Determine the (x, y) coordinate at the center of the cell enclosing the given text.  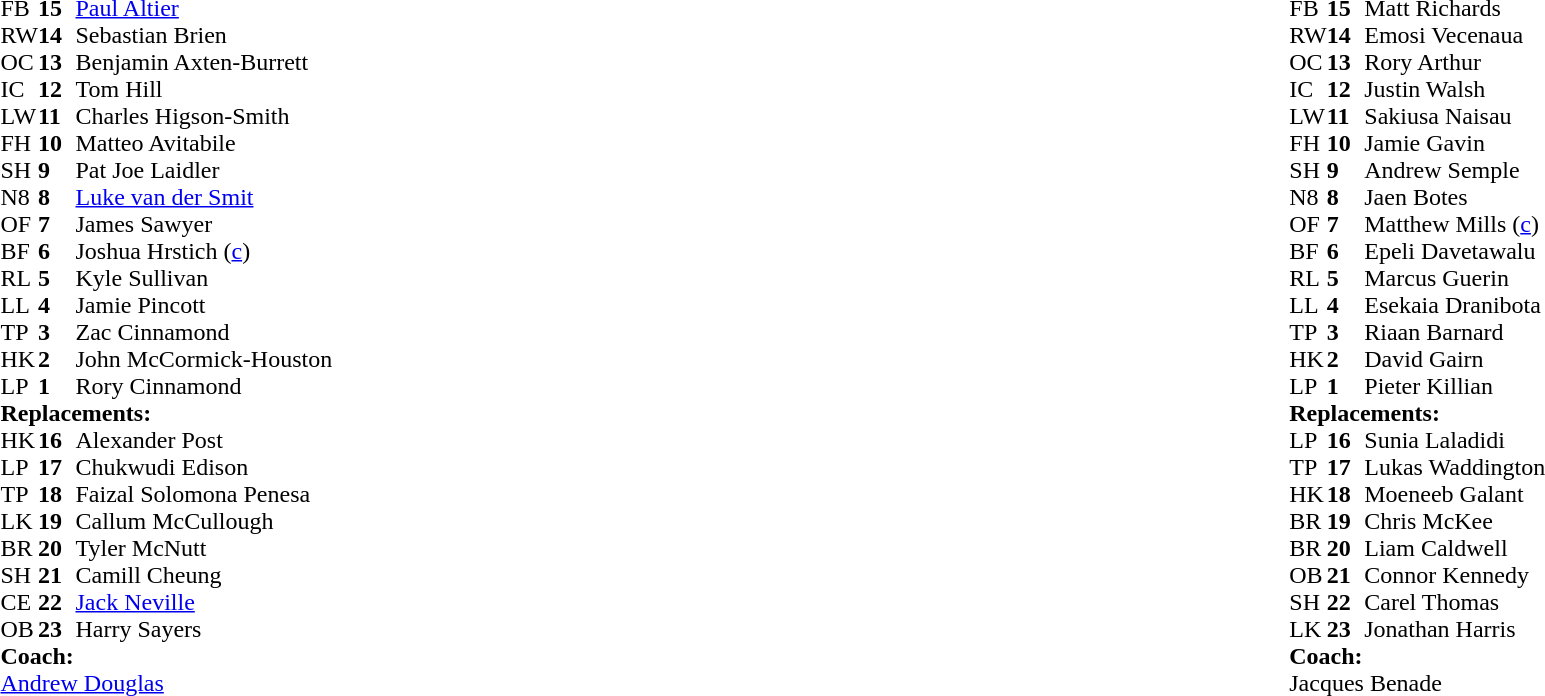
Connor Kennedy (1454, 576)
James Sawyer (204, 224)
Pat Joe Laidler (204, 170)
Faizal Solomona Penesa (204, 494)
Matteo Avitabile (204, 144)
Chris McKee (1454, 522)
Kyle Sullivan (204, 278)
Camill Cheung (204, 576)
Marcus Guerin (1454, 278)
Joshua Hrstich (c) (204, 252)
Benjamin Axten-Burrett (204, 62)
CE (19, 602)
Carel Thomas (1454, 602)
Harry Sayers (204, 630)
Jamie Pincott (204, 306)
Liam Caldwell (1454, 548)
Matthew Mills (c) (1454, 224)
Sakiusa Naisau (1454, 116)
Rory Cinnamond (204, 386)
Tom Hill (204, 90)
Callum McCullough (204, 522)
Jamie Gavin (1454, 144)
Jaen Botes (1454, 198)
Chukwudi Edison (204, 468)
Sunia Laladidi (1454, 440)
Zac Cinnamond (204, 332)
Epeli Davetawalu (1454, 252)
Rory Arthur (1454, 62)
Riaan Barnard (1454, 332)
John McCormick-Houston (204, 360)
Justin Walsh (1454, 90)
David Gairn (1454, 360)
Esekaia Dranibota (1454, 306)
Luke van der Smit (204, 198)
Moeneeb Galant (1454, 494)
Jack Neville (204, 602)
Andrew Semple (1454, 170)
Alexander Post (204, 440)
Tyler McNutt (204, 548)
Sebastian Brien (204, 36)
Emosi Vecenaua (1454, 36)
Charles Higson-Smith (204, 116)
Lukas Waddington (1454, 468)
Pieter Killian (1454, 386)
Jonathan Harris (1454, 630)
